Detect which cell encompasses the target text, then output its (x, y) center coordinate. 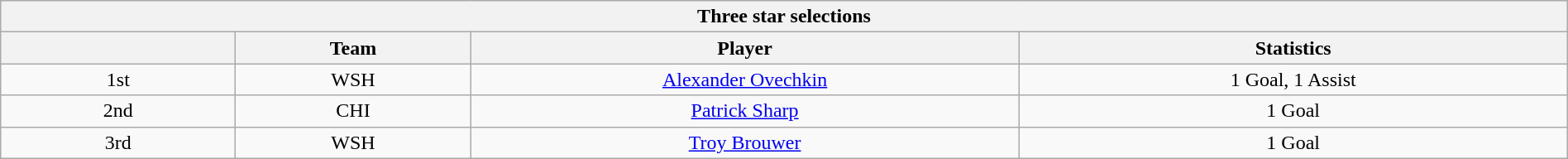
Statistics (1293, 48)
Team (353, 48)
2nd (118, 111)
3rd (118, 142)
Three star selections (784, 17)
Patrick Sharp (744, 111)
CHI (353, 111)
Troy Brouwer (744, 142)
1 Goal, 1 Assist (1293, 79)
1st (118, 79)
Alexander Ovechkin (744, 79)
Player (744, 48)
